For the text-containing cell, return its midpoint in (x, y) coordinate format. 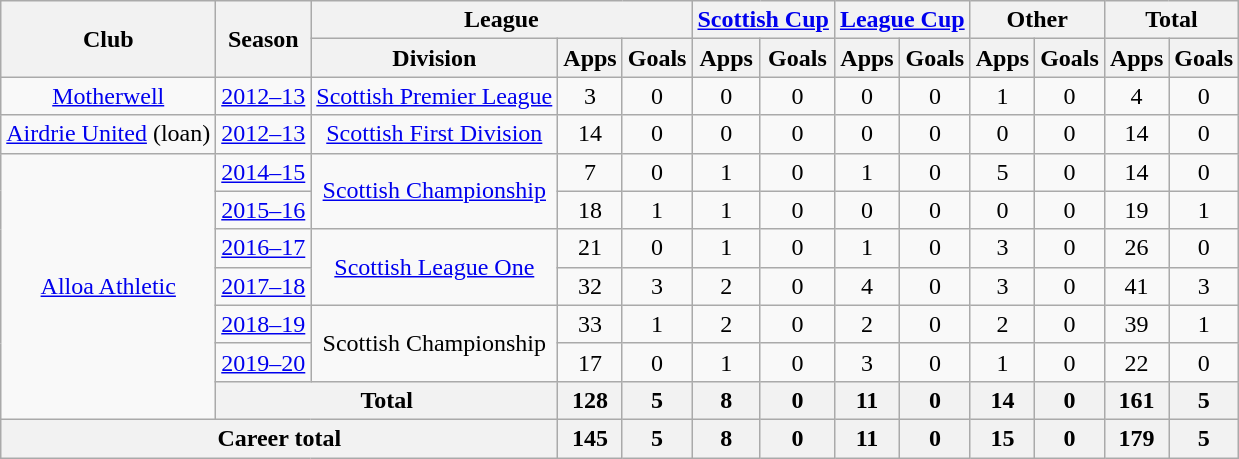
161 (1136, 400)
41 (1136, 286)
33 (590, 324)
2018–19 (264, 324)
18 (590, 210)
15 (1002, 438)
21 (590, 248)
Scottish League One (434, 267)
Scottish Premier League (434, 96)
32 (590, 286)
Alloa Athletic (108, 286)
17 (590, 362)
2016–17 (264, 248)
179 (1136, 438)
22 (1136, 362)
Airdrie United (loan) (108, 134)
39 (1136, 324)
2014–15 (264, 172)
Club (108, 39)
19 (1136, 210)
League (502, 20)
145 (590, 438)
26 (1136, 248)
2017–18 (264, 286)
128 (590, 400)
League Cup (902, 20)
2019–20 (264, 362)
Scottish First Division (434, 134)
Division (434, 58)
Season (264, 39)
Motherwell (108, 96)
7 (590, 172)
Other (1037, 20)
Career total (280, 438)
Scottish Cup (763, 20)
2015–16 (264, 210)
